From the cell containing the given text, extract its center point as [x, y] coordinate. 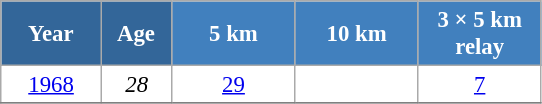
28 [136, 85]
7 [480, 85]
Year [52, 34]
Age [136, 34]
3 × 5 km relay [480, 34]
10 km [356, 34]
29 [234, 85]
5 km [234, 34]
1968 [52, 85]
